Identify which cell holds the provided text, then report its [x, y] central coordinate. 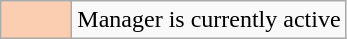
Manager is currently active [209, 20]
